Search for the cell housing the specified text and yield its [x, y] center coordinate. 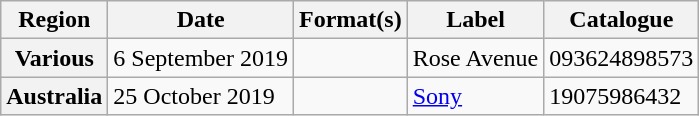
Catalogue [622, 20]
25 October 2019 [201, 96]
Label [476, 20]
Australia [54, 96]
Format(s) [351, 20]
093624898573 [622, 58]
19075986432 [622, 96]
Various [54, 58]
Sony [476, 96]
Region [54, 20]
Rose Avenue [476, 58]
6 September 2019 [201, 58]
Date [201, 20]
